Pinpoint the cell where the given text exists, returning its (X, Y) midpoint coordinate. 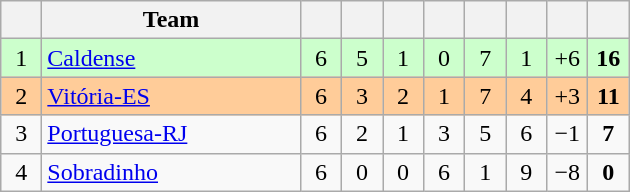
Portuguesa-RJ (172, 134)
Team (172, 20)
Caldense (172, 58)
+6 (568, 58)
11 (608, 96)
−8 (568, 172)
+3 (568, 96)
Vitória-ES (172, 96)
9 (526, 172)
16 (608, 58)
Sobradinho (172, 172)
−1 (568, 134)
